Locate the cell with the specified text and output its (x, y) center coordinate. 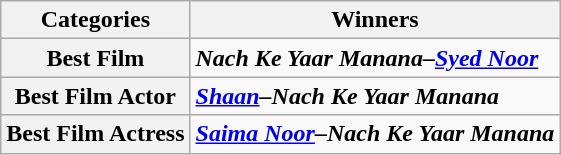
Best Film Actor (96, 96)
Shaan–Nach Ke Yaar Manana (375, 96)
Categories (96, 20)
Winners (375, 20)
Nach Ke Yaar Manana–Syed Noor (375, 58)
Saima Noor–Nach Ke Yaar Manana (375, 134)
Best Film Actress (96, 134)
Best Film (96, 58)
